Capture the cell that displays the provided text and extract its [X, Y] central coordinate. 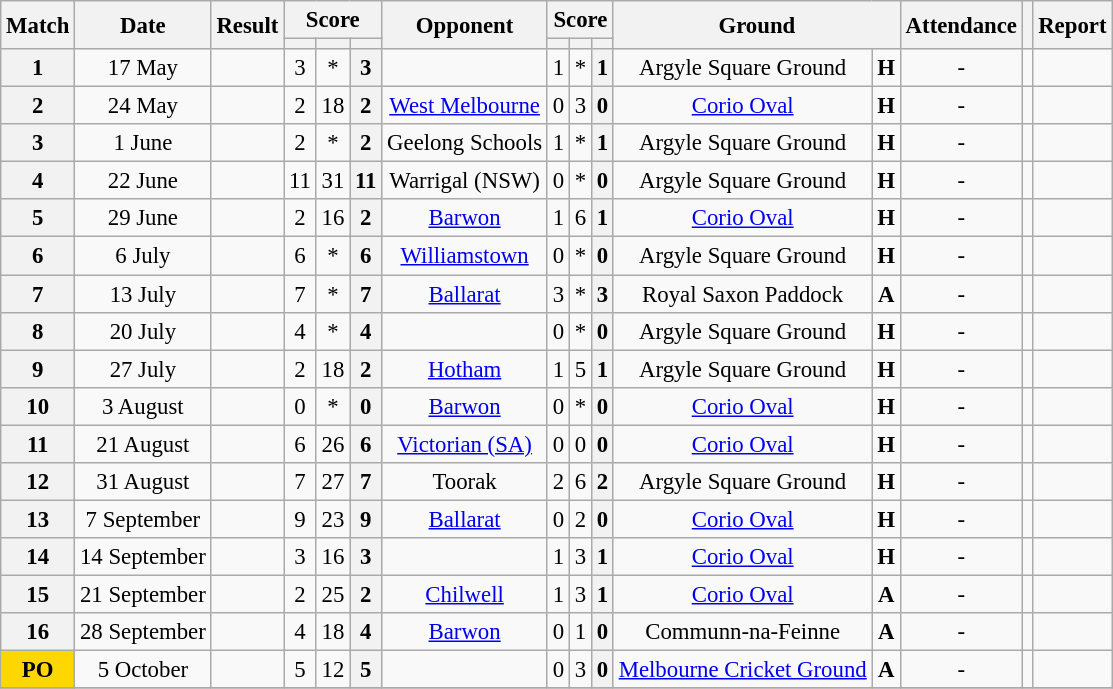
Opponent [465, 25]
24 May [143, 106]
Melbourne Cricket Ground [742, 670]
PO [38, 670]
14 [38, 557]
6 July [143, 256]
25 [332, 594]
Victorian (SA) [465, 444]
31 [332, 181]
Chilwell [465, 594]
26 [332, 444]
Warrigal (NSW) [465, 181]
Ground [756, 25]
31 August [143, 482]
14 September [143, 557]
29 June [143, 219]
22 June [143, 181]
Communn-na-Feinne [742, 632]
1 June [143, 143]
Result [248, 25]
Williamstown [465, 256]
10 [38, 406]
3 August [143, 406]
27 July [143, 369]
20 July [143, 331]
Geelong Schools [465, 143]
5 October [143, 670]
West Melbourne [465, 106]
13 July [143, 294]
17 May [143, 68]
21 September [143, 594]
Match [38, 25]
15 [38, 594]
23 [332, 519]
Report [1072, 25]
13 [38, 519]
7 September [143, 519]
Royal Saxon Paddock [742, 294]
28 September [143, 632]
Attendance [961, 25]
Hotham [465, 369]
Toorak [465, 482]
27 [332, 482]
Date [143, 25]
21 August [143, 444]
8 [38, 331]
